Capture the cell that displays the provided text and extract its (X, Y) central coordinate. 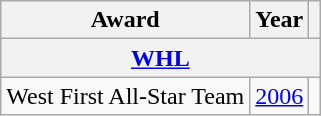
West First All-Star Team (126, 96)
Year (280, 20)
WHL (160, 58)
Award (126, 20)
2006 (280, 96)
